Pinpoint the cell where the given text exists, returning its (x, y) midpoint coordinate. 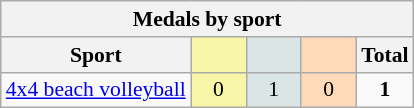
Total (384, 55)
Medals by sport (208, 19)
Sport (96, 55)
4x4 beach volleyball (96, 90)
